Extract the [X, Y] coordinate from the center of the cell holding the provided text.  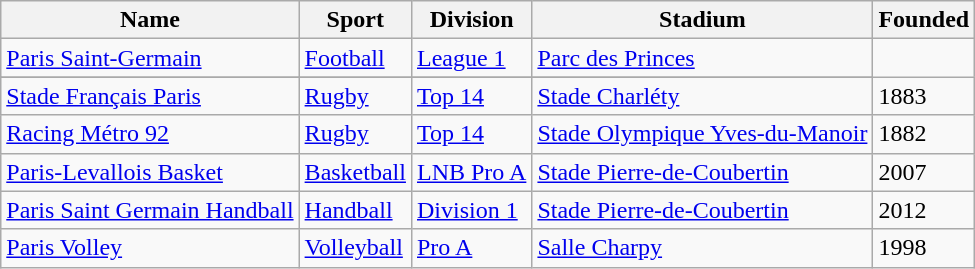
Volleyball [355, 248]
Stade Charléty [702, 96]
Paris-Levallois Basket [150, 172]
Stadium [702, 20]
League 1 [471, 58]
Pro A [471, 248]
Paris Saint Germain Handball [150, 210]
1883 [924, 96]
2012 [924, 210]
Name [150, 20]
Stade Français Paris [150, 96]
Founded [924, 20]
Division 1 [471, 210]
Paris Saint-Germain [150, 58]
Handball [355, 210]
Paris Volley [150, 248]
Football [355, 58]
2007 [924, 172]
Stade Olympique Yves-du-Manoir [702, 134]
Salle Charpy [702, 248]
Basketball [355, 172]
Division [471, 20]
LNB Pro A [471, 172]
1882 [924, 134]
Parc des Princes [702, 58]
Racing Métro 92 [150, 134]
Sport [355, 20]
1998 [924, 248]
